Pinpoint the cell where the given text exists, returning its (X, Y) midpoint coordinate. 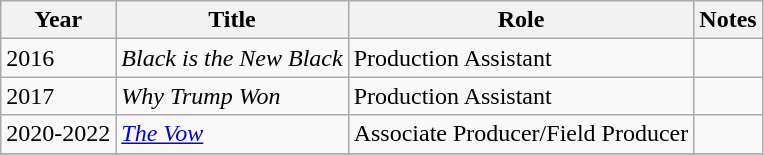
Associate Producer/Field Producer (521, 134)
Black is the New Black (232, 58)
2017 (58, 96)
Notes (728, 20)
Year (58, 20)
Title (232, 20)
2020-2022 (58, 134)
2016 (58, 58)
The Vow (232, 134)
Role (521, 20)
Why Trump Won (232, 96)
